Determine the [X, Y] coordinate at the center of the cell enclosing the given text.  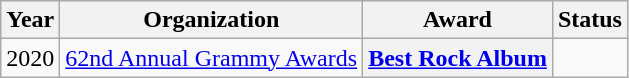
Best Rock Album [458, 58]
Year [30, 20]
Award [458, 20]
2020 [30, 58]
62nd Annual Grammy Awards [212, 58]
Organization [212, 20]
Status [590, 20]
